For the text-containing cell, return its midpoint in (x, y) coordinate format. 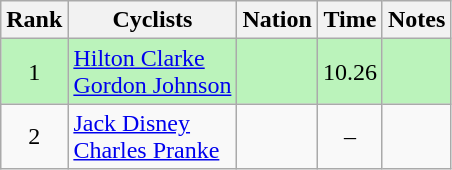
10.26 (350, 72)
1 (34, 72)
Notes (416, 20)
2 (34, 136)
Nation (277, 20)
Jack DisneyCharles Pranke (152, 136)
Time (350, 20)
Hilton ClarkeGordon Johnson (152, 72)
– (350, 136)
Rank (34, 20)
Cyclists (152, 20)
